For the text-containing cell, return its midpoint in [x, y] coordinate format. 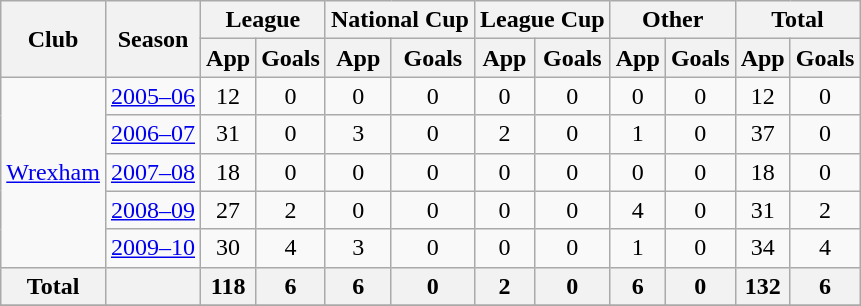
League Cup [542, 20]
Club [54, 39]
2008–09 [152, 210]
Season [152, 39]
2006–07 [152, 134]
2009–10 [152, 248]
2005–06 [152, 96]
League [264, 20]
34 [762, 248]
Other [672, 20]
118 [228, 286]
37 [762, 134]
Wrexham [54, 172]
30 [228, 248]
27 [228, 210]
2007–08 [152, 172]
National Cup [400, 20]
132 [762, 286]
